Return the (x, y) coordinate for the center point of the cell that contains the specified text.  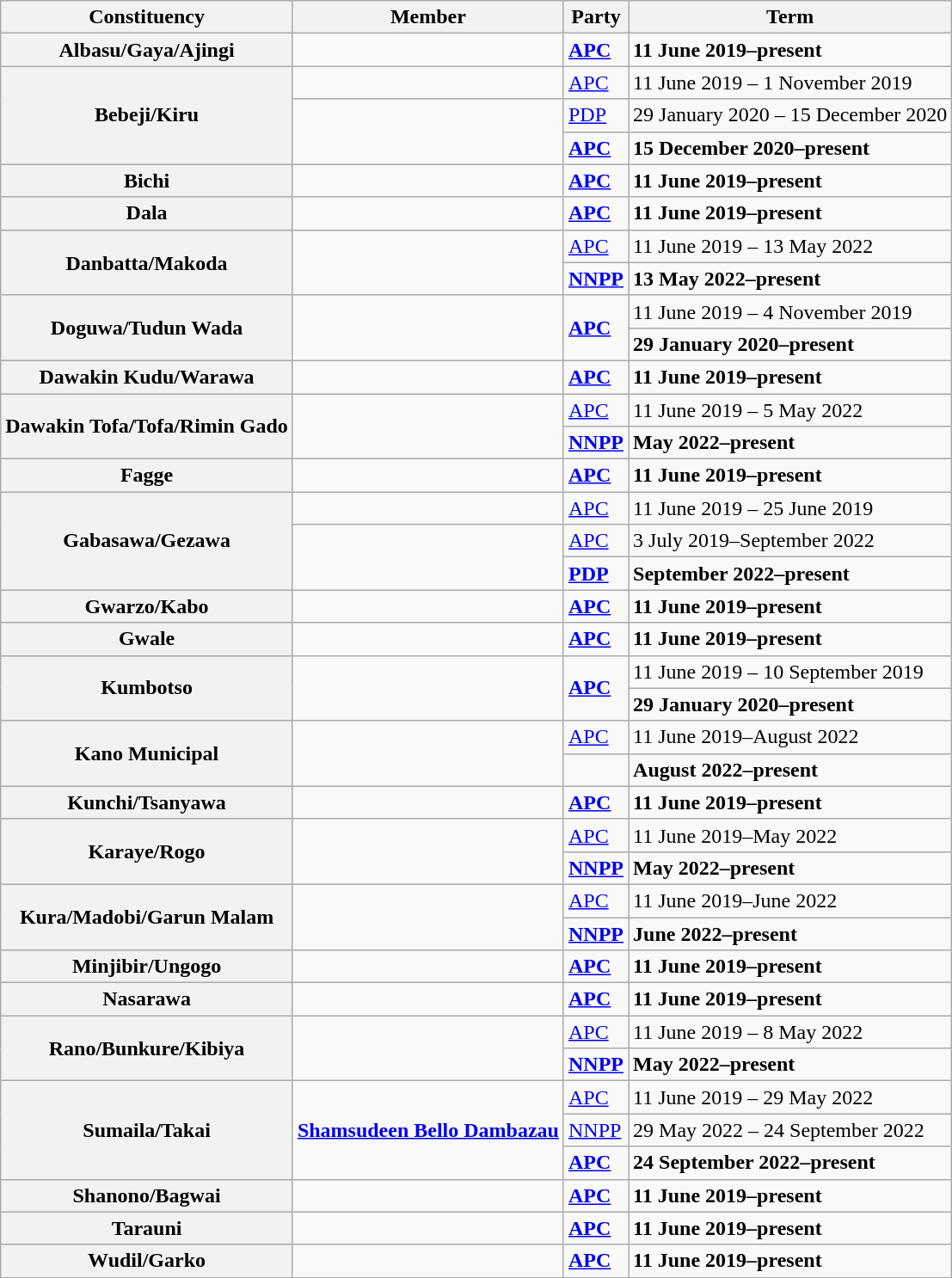
Shanono/Bagwai (147, 1195)
Minjibir/Ungogo (147, 967)
Term (790, 17)
Kura/Madobi/Garun Malam (147, 917)
11 June 2019 – 1 November 2019 (790, 83)
Tarauni (147, 1228)
Fagge (147, 476)
Dala (147, 213)
Constituency (147, 17)
Kumbotso (147, 688)
Member (428, 17)
11 June 2019 – 10 September 2019 (790, 672)
Kano Municipal (147, 753)
Dawakin Tofa/Tofa/Rimin Gado (147, 427)
Gwarzo/Kabo (147, 606)
15 December 2020–present (790, 148)
11 June 2019 – 25 June 2019 (790, 508)
11 June 2019 – 8 May 2022 (790, 1032)
29 January 2020 – 15 December 2020 (790, 115)
29 May 2022 – 24 September 2022 (790, 1130)
Karaye/Rogo (147, 851)
Bebeji/Kiru (147, 115)
Kunchi/Tsanyawa (147, 802)
11 June 2019–June 2022 (790, 900)
11 June 2019 – 4 November 2019 (790, 311)
September 2022–present (790, 574)
Wudil/Garko (147, 1261)
Gabasawa/Gezawa (147, 541)
11 June 2019 – 13 May 2022 (790, 246)
13 May 2022–present (790, 279)
Gwale (147, 639)
Sumaila/Takai (147, 1130)
Dawakin Kudu/Warawa (147, 377)
June 2022–present (790, 933)
3 July 2019–September 2022 (790, 541)
11 June 2019 – 29 May 2022 (790, 1097)
Rano/Bunkure/Kibiya (147, 1048)
11 June 2019–August 2022 (790, 737)
August 2022–present (790, 770)
Doguwa/Tudun Wada (147, 328)
Danbatta/Makoda (147, 262)
24 September 2022–present (790, 1163)
Nasarawa (147, 999)
Shamsudeen Bello Dambazau (428, 1130)
11 June 2019 – 5 May 2022 (790, 410)
11 June 2019–May 2022 (790, 835)
Bichi (147, 181)
Party (595, 17)
Albasu/Gaya/Ajingi (147, 50)
